Scan for the cell matching the given text and deliver its (x, y) coordinate at center. 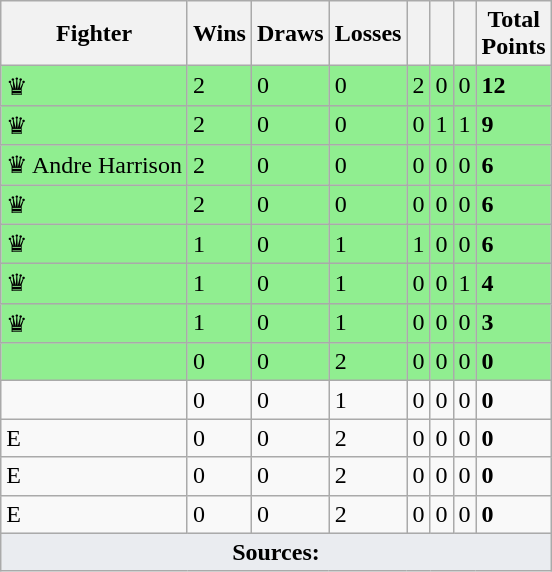
3 (514, 323)
Fighter (94, 34)
Draws (290, 34)
Losses (368, 34)
Total Points (514, 34)
♛ Andre Harrison (94, 165)
4 (514, 284)
12 (514, 86)
Wins (219, 34)
Sources: (276, 552)
9 (514, 125)
